Identify which cell holds the provided text, then report its [X, Y] central coordinate. 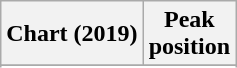
Chart (2019) [72, 34]
Peakposition [189, 34]
